From the cell containing the given text, extract its center point as [X, Y] coordinate. 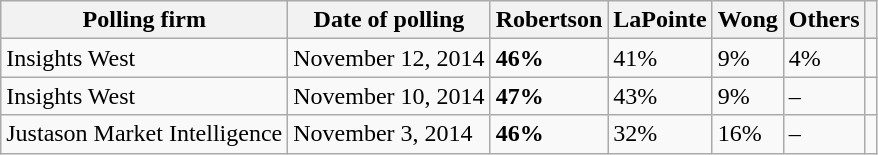
Robertson [549, 20]
4% [824, 58]
LaPointe [660, 20]
Wong [748, 20]
16% [748, 134]
32% [660, 134]
Polling firm [144, 20]
November 12, 2014 [389, 58]
Date of polling [389, 20]
November 10, 2014 [389, 96]
43% [660, 96]
Justason Market Intelligence [144, 134]
November 3, 2014 [389, 134]
47% [549, 96]
41% [660, 58]
Others [824, 20]
